Locate the cell with the specified text and output its [x, y] center coordinate. 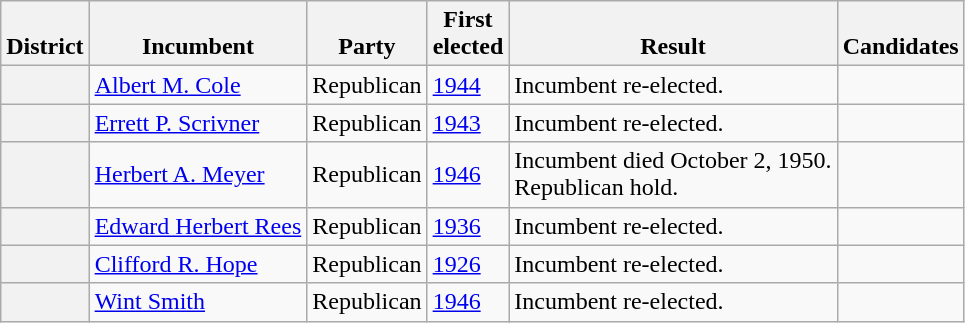
District [45, 34]
Party [367, 34]
Incumbent died October 2, 1950.Republican hold. [673, 174]
Candidates [900, 34]
1926 [468, 264]
Wint Smith [198, 302]
Edward Herbert Rees [198, 226]
1943 [468, 123]
Result [673, 34]
1936 [468, 226]
1944 [468, 85]
Firstelected [468, 34]
Clifford R. Hope [198, 264]
Albert M. Cole [198, 85]
Incumbent [198, 34]
Errett P. Scrivner [198, 123]
Herbert A. Meyer [198, 174]
